Return the (x, y) coordinate for the center point of the cell that contains the specified text.  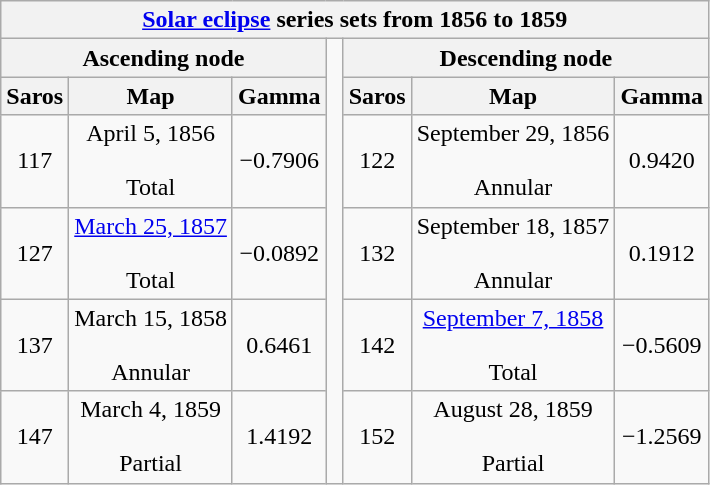
127 (35, 253)
August 28, 1859Partial (513, 437)
Ascending node (164, 58)
−1.2569 (662, 437)
Descending node (526, 58)
137 (35, 345)
152 (377, 437)
1.4192 (279, 437)
0.9420 (662, 161)
147 (35, 437)
132 (377, 253)
117 (35, 161)
0.1912 (662, 253)
September 18, 1857Annular (513, 253)
March 25, 1857Total (151, 253)
−0.7906 (279, 161)
0.6461 (279, 345)
142 (377, 345)
122 (377, 161)
April 5, 1856Total (151, 161)
September 29, 1856Annular (513, 161)
September 7, 1858Total (513, 345)
March 4, 1859Partial (151, 437)
March 15, 1858Annular (151, 345)
−0.0892 (279, 253)
Solar eclipse series sets from 1856 to 1859 (355, 20)
−0.5609 (662, 345)
